For the text-containing cell, return its midpoint in (X, Y) coordinate format. 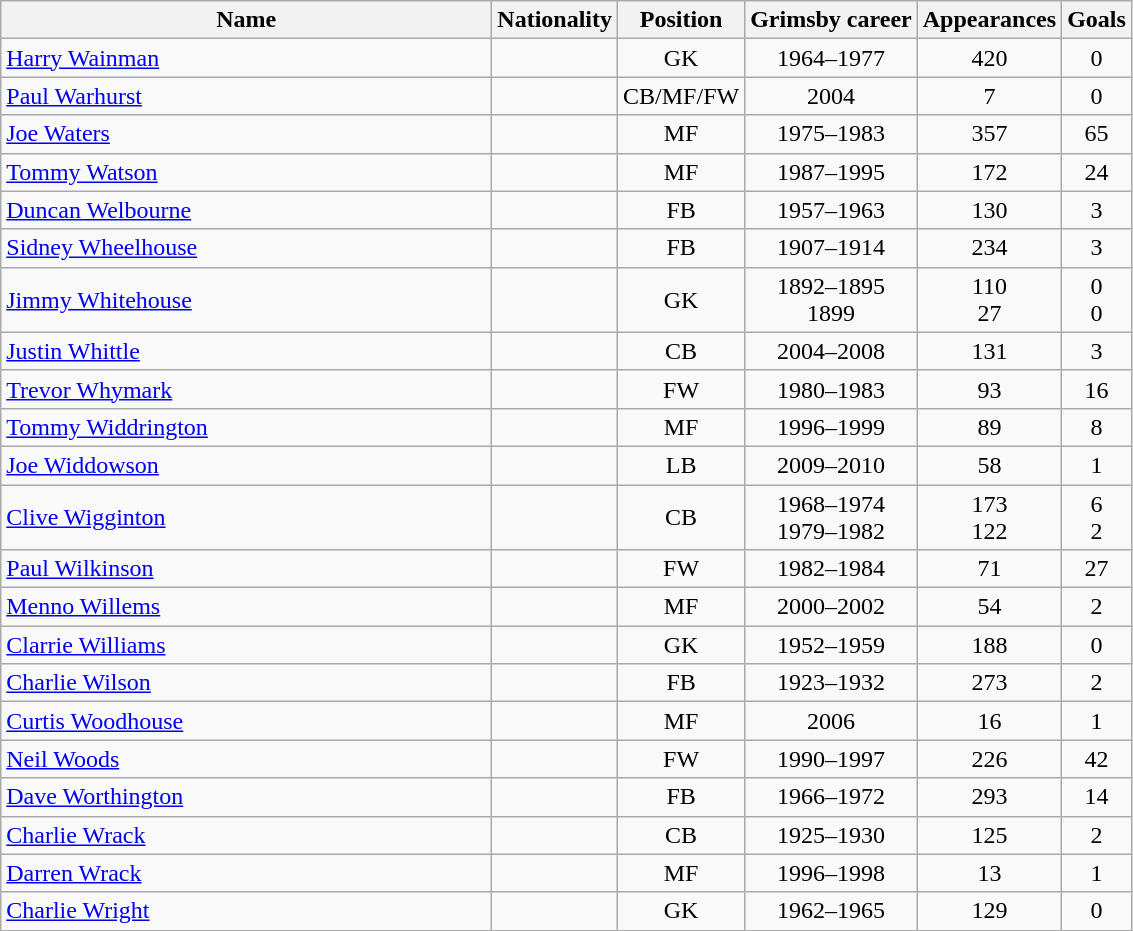
Paul Wilkinson (246, 569)
00 (1097, 300)
13 (989, 873)
1923–1932 (832, 683)
1957–1963 (832, 210)
Name (246, 20)
Charlie Wilson (246, 683)
11027 (989, 300)
Sidney Wheelhouse (246, 248)
125 (989, 835)
1996–1998 (832, 873)
130 (989, 210)
Curtis Woodhouse (246, 721)
1975–1983 (832, 134)
93 (989, 389)
Appearances (989, 20)
1990–1997 (832, 759)
71 (989, 569)
7 (989, 96)
1966–1972 (832, 797)
Justin Whittle (246, 351)
Clive Wigginton (246, 516)
2009–2010 (832, 465)
Clarrie Williams (246, 645)
1982–1984 (832, 569)
54 (989, 607)
8 (1097, 427)
Tommy Watson (246, 172)
Joe Waters (246, 134)
CB/MF/FW (682, 96)
1980–1983 (832, 389)
Harry Wainman (246, 58)
2006 (832, 721)
1987–1995 (832, 172)
Grimsby career (832, 20)
1968–19741979–1982 (832, 516)
1907–1914 (832, 248)
420 (989, 58)
Paul Warhurst (246, 96)
Duncan Welbourne (246, 210)
1996–1999 (832, 427)
Tommy Widdrington (246, 427)
Dave Worthington (246, 797)
Charlie Wright (246, 911)
1892–18951899 (832, 300)
42 (1097, 759)
Darren Wrack (246, 873)
Nationality (555, 20)
65 (1097, 134)
2004–2008 (832, 351)
357 (989, 134)
27 (1097, 569)
89 (989, 427)
172 (989, 172)
Neil Woods (246, 759)
62 (1097, 516)
2004 (832, 96)
58 (989, 465)
Position (682, 20)
2000–2002 (832, 607)
Joe Widdowson (246, 465)
226 (989, 759)
273 (989, 683)
1964–1977 (832, 58)
Menno Willems (246, 607)
1925–1930 (832, 835)
1952–1959 (832, 645)
173122 (989, 516)
131 (989, 351)
129 (989, 911)
Goals (1097, 20)
24 (1097, 172)
Charlie Wrack (246, 835)
293 (989, 797)
LB (682, 465)
234 (989, 248)
1962–1965 (832, 911)
Jimmy Whitehouse (246, 300)
188 (989, 645)
Trevor Whymark (246, 389)
14 (1097, 797)
